For the text-containing cell, return its midpoint in (x, y) coordinate format. 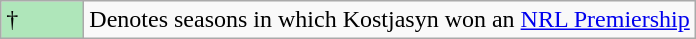
Denotes seasons in which Kostjasyn won an NRL Premiership (390, 20)
† (42, 20)
